Scan for the cell matching the given text and deliver its (x, y) coordinate at center. 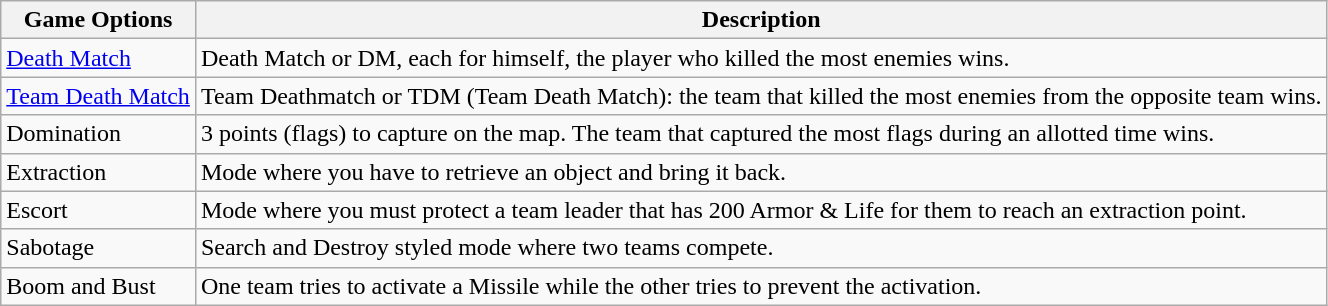
Death Match or DM, each for himself, the player who killed the most enemies wins. (761, 58)
Death Match (98, 58)
Team Deathmatch or TDM (Team Death Match): the team that killed the most enemies from the opposite team wins. (761, 96)
Description (761, 20)
Boom and Bust (98, 286)
Sabotage (98, 248)
Domination (98, 134)
Search and Destroy styled mode where two teams compete. (761, 248)
One team tries to activate a Missile while the other tries to prevent the activation. (761, 286)
Mode where you must protect a team leader that has 200 Armor & Life for them to reach an extraction point. (761, 210)
Escort (98, 210)
3 points (flags) to capture on the map. The team that captured the most flags during an allotted time wins. (761, 134)
Team Death Match (98, 96)
Extraction (98, 172)
Mode where you have to retrieve an object and bring it back. (761, 172)
Game Options (98, 20)
